From the cell containing the given text, extract its center point as (X, Y) coordinate. 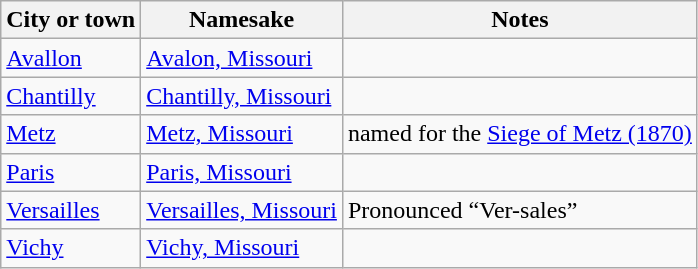
Notes (520, 20)
Versailles, Missouri (242, 210)
Chantilly (71, 96)
Avallon (71, 58)
City or town (71, 20)
Metz (71, 134)
Avalon, Missouri (242, 58)
Vichy (71, 248)
Paris (71, 172)
Pronounced “Ver-sales” (520, 210)
Versailles (71, 210)
Paris, Missouri (242, 172)
Namesake (242, 20)
Chantilly, Missouri (242, 96)
Vichy, Missouri (242, 248)
named for the Siege of Metz (1870) (520, 134)
Metz, Missouri (242, 134)
